For the text-containing cell, return its midpoint in (x, y) coordinate format. 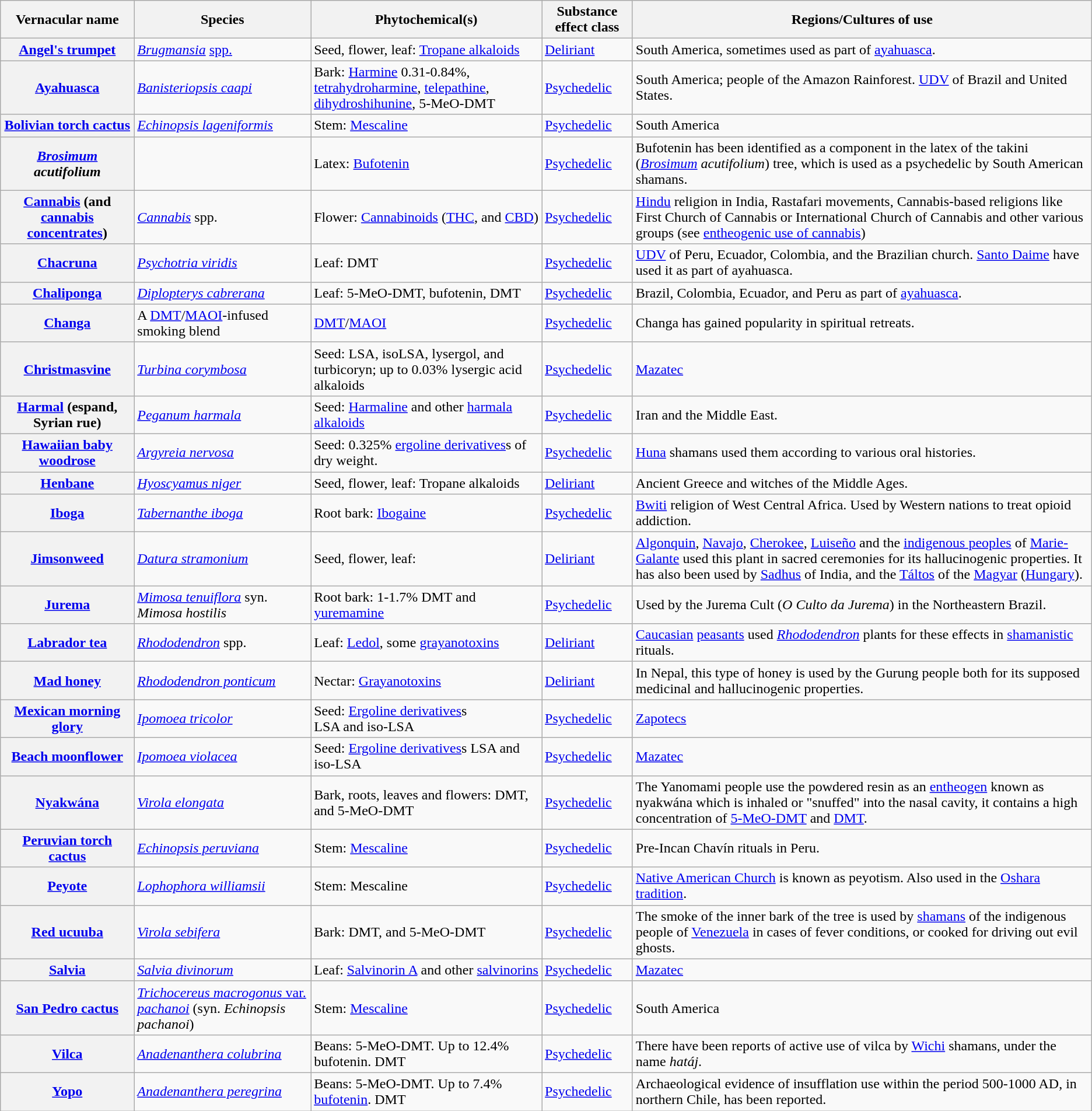
Virola sebifera (223, 932)
Used by the Jurema Cult (O Culto da Jurema) in the Northeastern Brazil. (862, 605)
Bark: Harmine 0.31-0.84%, tetrahydroharmine, telepathine, dihydroshihunine, 5-MeO-DMT (426, 88)
Tabernanthe iboga (223, 513)
Phytochemical(s) (426, 20)
Seed: 0.325% ergoline derivativess of dry weight. (426, 453)
Trichocereus macrogonus var. pachanoi (syn. Echinopsis pachanoi) (223, 1008)
Ancient Greece and witches of the Middle Ages. (862, 483)
Salvia divinorum (223, 970)
Chacruna (68, 263)
Root bark: 1-1.7% DMT and yuremamine (426, 605)
Angel's trumpet (68, 50)
Leaf: Ledol, some grayanotoxins (426, 643)
Changa (68, 323)
There have been reports of active use of vilca by Wichi shamans, under the name hatáj. (862, 1054)
Beach moonflower (68, 756)
Pre-Incan Chavín rituals in Peru. (862, 848)
Bark, roots, leaves and flowers: DMT, and 5-MeO-DMT (426, 802)
Jurema (68, 605)
Bwiti religion of West Central Africa. Used by Western nations to treat opioid addiction. (862, 513)
Salvia (68, 970)
Ipomoea violacea (223, 756)
Ipomoea tricolor (223, 719)
South America, sometimes used as part of ayahuasca. (862, 50)
Red ucuuba (68, 932)
Archaeological evidence of insufflation use within the period 500-1000 AD, in northern Chile, has been reported. (862, 1091)
Substance effect class (587, 20)
Rhododendron ponticum (223, 680)
Mimosa tenuiflora syn. Mimosa hostilis (223, 605)
Bolivian torch cactus (68, 125)
Cannabis spp. (223, 217)
Nectar: Grayanotoxins (426, 680)
Leaf: DMT (426, 263)
Banisteriopsis caapi (223, 88)
Chaliponga (68, 293)
Diplopterys cabrerana (223, 293)
Flower: Cannabinoids (THC, and CBD) (426, 217)
Nyakwána (68, 802)
Vernacular name (68, 20)
Hyoscyamus niger (223, 483)
Harmal (espand, Syrian rue) (68, 414)
Lophophora williamsii (223, 886)
DMT/MAOI (426, 323)
Jimsonweed (68, 559)
Regions/Cultures of use (862, 20)
Brazil, Colombia, Ecuador, and Peru as part of ayahuasca. (862, 293)
Brosimum acutifolium (68, 163)
Peruvian torch cactus (68, 848)
Argyreia nervosa (223, 453)
Seed: LSA, isoLSA, lysergol, and turbicoryn; up to 0.03% lysergic acid alkaloids (426, 369)
Anadenanthera peregrina (223, 1091)
Changa has gained popularity in spiritual retreats. (862, 323)
Seed: Harmaline and other harmala alkaloids (426, 414)
Leaf: Salvinorin A and other salvinorins (426, 970)
Hawaiian baby woodrose (68, 453)
In Nepal, this type of honey is used by the Gurung people both for its supposed medicinal and hallucinogenic properties. (862, 680)
Iboga (68, 513)
Huna shamans used them according to various oral histories. (862, 453)
Seed: Ergoline derivativess LSA and iso-LSA (426, 756)
Species (223, 20)
Seed: Ergoline derivativessLSA and iso-LSA (426, 719)
Latex: Bufotenin (426, 163)
Root bark: Ibogaine (426, 513)
Caucasian peasants used Rhododendron plants for these effects in shamanistic rituals. (862, 643)
Psychotria viridis (223, 263)
Beans: 5-MeO-DMT. Up to 7.4% bufotenin. DMT (426, 1091)
San Pedro cactus (68, 1008)
Brugmansia spp. (223, 50)
A DMT/MAOI-infused smoking blend (223, 323)
Ayahuasca (68, 88)
Cannabis (and cannabis concentrates) (68, 217)
Echinopsis lageniformis (223, 125)
South America; people of the Amazon Rainforest. UDV of Brazil and United States. (862, 88)
Labrador tea (68, 643)
Mexican morning glory (68, 719)
UDV of Peru, Ecuador, Colombia, and the Brazilian church. Santo Daime have used it as part of ayahuasca. (862, 263)
Henbane (68, 483)
Mad honey (68, 680)
Seed, flower, leaf: (426, 559)
Anadenanthera colubrina (223, 1054)
Peyote (68, 886)
Beans: 5-MeO-DMT. Up to 12.4% bufotenin. DMT (426, 1054)
Bark: DMT, and 5-MeO-DMT (426, 932)
Rhododendron spp. (223, 643)
Native American Church is known as peyotism. Also used in the Oshara tradition. (862, 886)
Virola elongata (223, 802)
Datura stramonium (223, 559)
Yopo (68, 1091)
Christmasvine (68, 369)
Leaf: 5-MeO-DMT, bufotenin, DMT (426, 293)
Peganum harmala (223, 414)
Iran and the Middle East. (862, 414)
Turbina corymbosa (223, 369)
Vilca (68, 1054)
Zapotecs (862, 719)
Echinopsis peruviana (223, 848)
